Search for the cell housing the specified text and yield its (x, y) center coordinate. 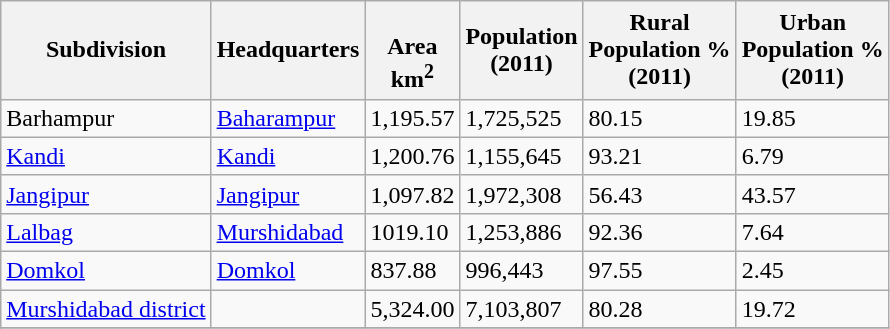
1,725,525 (522, 118)
7.64 (812, 232)
Baharampur (288, 118)
RuralPopulation %(2011) (660, 50)
1,155,645 (522, 156)
Lalbag (106, 232)
6.79 (812, 156)
1,097.82 (412, 194)
56.43 (660, 194)
Headquarters (288, 50)
1,253,886 (522, 232)
80.28 (660, 309)
1019.10 (412, 232)
19.72 (812, 309)
1,200.76 (412, 156)
97.55 (660, 271)
7,103,807 (522, 309)
1,972,308 (522, 194)
1,195.57 (412, 118)
Population(2011) (522, 50)
837.88 (412, 271)
Murshidabad (288, 232)
80.15 (660, 118)
Barhampur (106, 118)
93.21 (660, 156)
2.45 (812, 271)
5,324.00 (412, 309)
996,443 (522, 271)
Murshidabad district (106, 309)
Subdivision (106, 50)
19.85 (812, 118)
Areakm2 (412, 50)
Urban Population % (2011) (812, 50)
43.57 (812, 194)
92.36 (660, 232)
